Determine the [x, y] coordinate at the center of the cell enclosing the given text.  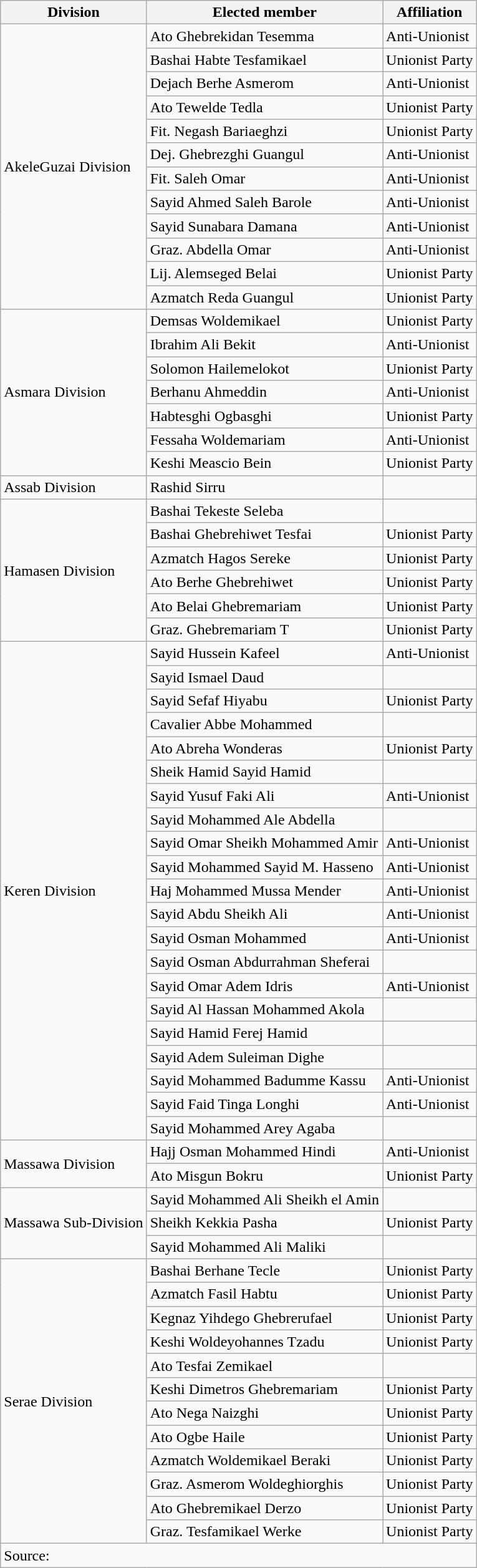
Source: [238, 1556]
Azmatch Fasil Habtu [264, 1294]
Assab Division [74, 487]
Sayid Osman Mohammed [264, 938]
Affiliation [430, 12]
Dej. Ghebrezghi Guangul [264, 155]
Ato Misgun Bokru [264, 1176]
Azmatch Reda Guangul [264, 298]
Ato Tewelde Tedla [264, 107]
Cavalier Abbe Mohammed [264, 725]
Dejach Berhe Asmerom [264, 84]
Sayid Hamid Ferej Hamid [264, 1033]
Sayid Mohammed Ale Abdella [264, 820]
Ato Ogbe Haile [264, 1436]
Bashai Ghebrehiwet Tesfai [264, 535]
Ato Berhe Ghebrehiwet [264, 582]
Serae Division [74, 1401]
Ato Abreha Wonderas [264, 748]
Sayid Faid Tinga Longhi [264, 1105]
Ato Tesfai Zemikael [264, 1365]
Massawa Sub-Division [74, 1223]
Graz. Abdella Omar [264, 249]
Lij. Alemseged Belai [264, 273]
Rashid Sirru [264, 487]
Elected member [264, 12]
Keshi Dimetros Ghebremariam [264, 1389]
Sayid Mohammed Ali Maliki [264, 1247]
Graz. Tesfamikael Werke [264, 1532]
AkeleGuzai Division [74, 167]
Sayid Adem Suleiman Dighe [264, 1057]
Graz. Ghebremariam T [264, 629]
Sayid Mohammed Ali Sheikh el Amin [264, 1199]
Ato Nega Naizghi [264, 1413]
Habtesghi Ogbasghi [264, 416]
Ato Belai Ghebremariam [264, 606]
Ato Ghebrekidan Tesemma [264, 36]
Sayid Abdu Sheikh Ali [264, 914]
Sayid Al Hassan Mohammed Akola [264, 1009]
Sayid Sefaf Hiyabu [264, 701]
Keshi Meascio Bein [264, 463]
Asmara Division [74, 392]
Sheik Hamid Sayid Hamid [264, 772]
Bashai Berhane Tecle [264, 1270]
Bashai Tekeste Seleba [264, 511]
Graz. Asmerom Woldeghiorghis [264, 1484]
Berhanu Ahmeddin [264, 392]
Sayid Mohammed Badumme Kassu [264, 1081]
Bashai Habte Tesfamikael [264, 60]
Sayid Yusuf Faki Ali [264, 796]
Fessaha Woldemariam [264, 440]
Keshi Woldeyohannes Tzadu [264, 1342]
Sayid Osman Abdurrahman Sheferai [264, 962]
Ato Ghebremikael Derzo [264, 1508]
Hamasen Division [74, 570]
Sayid Omar Sheikh Mohammed Amir [264, 843]
Fit. Saleh Omar [264, 178]
Haj Mohammed Mussa Mender [264, 891]
Sayid Sunabara Damana [264, 226]
Demsas Woldemikael [264, 321]
Sayid Mohammed Arey Agaba [264, 1128]
Sayid Ismael Daud [264, 677]
Azmatch Hagos Sereke [264, 558]
Keren Division [74, 891]
Sayid Mohammed Sayid M. Hasseno [264, 867]
Sheikh Kekkia Pasha [264, 1223]
Massawa Division [74, 1164]
Sayid Ahmed Saleh Barole [264, 202]
Fit. Negash Bariaeghzi [264, 131]
Hajj Osman Mohammed Hindi [264, 1152]
Ibrahim Ali Bekit [264, 345]
Sayid Omar Adem Idris [264, 985]
Solomon Hailemelokot [264, 369]
Division [74, 12]
Azmatch Woldemikael Beraki [264, 1461]
Kegnaz Yihdego Ghebrerufael [264, 1318]
Sayid Hussein Kafeel [264, 653]
